Scan for the cell matching the given text and deliver its [X, Y] coordinate at center. 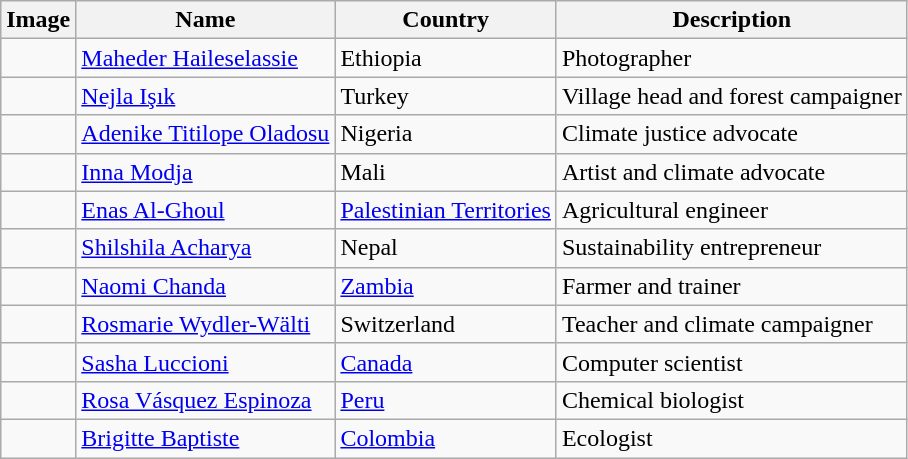
Brigitte Baptiste [206, 438]
Nejla Işık [206, 96]
Nepal [446, 248]
Rosmarie Wydler-Wälti [206, 324]
Chemical biologist [732, 400]
Sustainability entrepreneur [732, 248]
Description [732, 20]
Village head and forest campaigner [732, 96]
Rosa Vásquez Espinoza [206, 400]
Name [206, 20]
Country [446, 20]
Peru [446, 400]
Naomi Chanda [206, 286]
Canada [446, 362]
Computer scientist [732, 362]
Agricultural engineer [732, 210]
Adenike Titilope Oladosu [206, 134]
Nigeria [446, 134]
Inna Modja [206, 172]
Ethiopia [446, 58]
Mali [446, 172]
Turkey [446, 96]
Photographer [732, 58]
Maheder Haileselassie [206, 58]
Image [38, 20]
Palestinian Territories [446, 210]
Enas Al-Ghoul [206, 210]
Switzerland [446, 324]
Zambia [446, 286]
Artist and climate advocate [732, 172]
Climate justice advocate [732, 134]
Shilshila Acharya [206, 248]
Teacher and climate campaigner [732, 324]
Sasha Luccioni [206, 362]
Ecologist [732, 438]
Colombia [446, 438]
Farmer and trainer [732, 286]
